Output the [X, Y] coordinate of the center of the cell containing the given text.  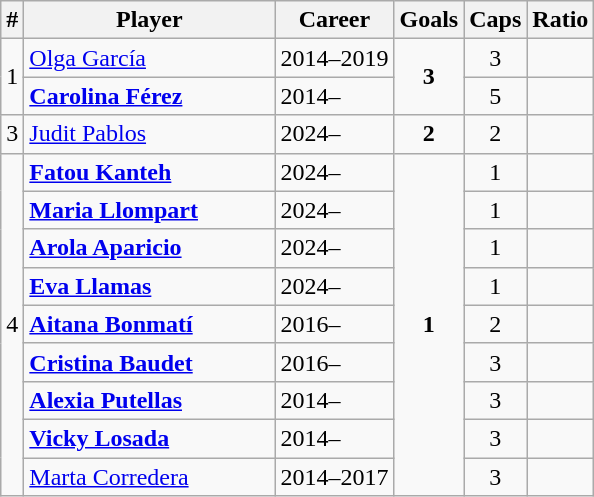
Vicky Losada [150, 438]
5 [496, 96]
Marta Corredera [150, 477]
Carolina Férez [150, 96]
# [12, 20]
Alexia Putellas [150, 400]
Caps [496, 20]
Goals [429, 20]
Maria Llompart [150, 210]
Player [150, 20]
2014–2017 [334, 477]
Judit Pablos [150, 134]
Olga García [150, 58]
Fatou Kanteh [150, 172]
Arola Aparicio [150, 248]
2014–2019 [334, 58]
Cristina Baudet [150, 362]
Eva Llamas [150, 286]
Aitana Bonmatí [150, 324]
Ratio [560, 20]
Career [334, 20]
4 [12, 324]
